Locate the cell with the specified text and output its [x, y] center coordinate. 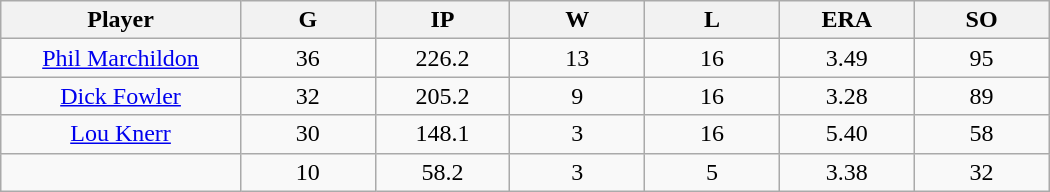
IP [442, 20]
Player [121, 20]
30 [308, 134]
W [578, 20]
205.2 [442, 96]
36 [308, 58]
58 [982, 134]
SO [982, 20]
G [308, 20]
Phil Marchildon [121, 58]
89 [982, 96]
95 [982, 58]
3.28 [846, 96]
3.49 [846, 58]
9 [578, 96]
ERA [846, 20]
5 [712, 172]
148.1 [442, 134]
3.38 [846, 172]
226.2 [442, 58]
5.40 [846, 134]
10 [308, 172]
L [712, 20]
Dick Fowler [121, 96]
Lou Knerr [121, 134]
58.2 [442, 172]
13 [578, 58]
